Provide the (X, Y) coordinate of the cell's center where the given text is located.  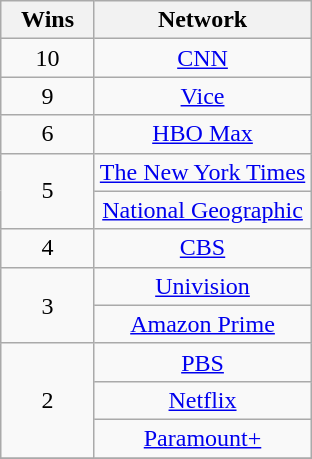
10 (48, 58)
PBS (202, 362)
6 (48, 134)
CBS (202, 248)
Wins (48, 20)
Amazon Prime (202, 324)
4 (48, 248)
The New York Times (202, 172)
Network (202, 20)
Univision (202, 286)
Vice (202, 96)
Netflix (202, 400)
2 (48, 400)
9 (48, 96)
CNN (202, 58)
5 (48, 191)
3 (48, 305)
National Geographic (202, 210)
Paramount+ (202, 438)
HBO Max (202, 134)
